Locate the cell with the specified text and output its [X, Y] center coordinate. 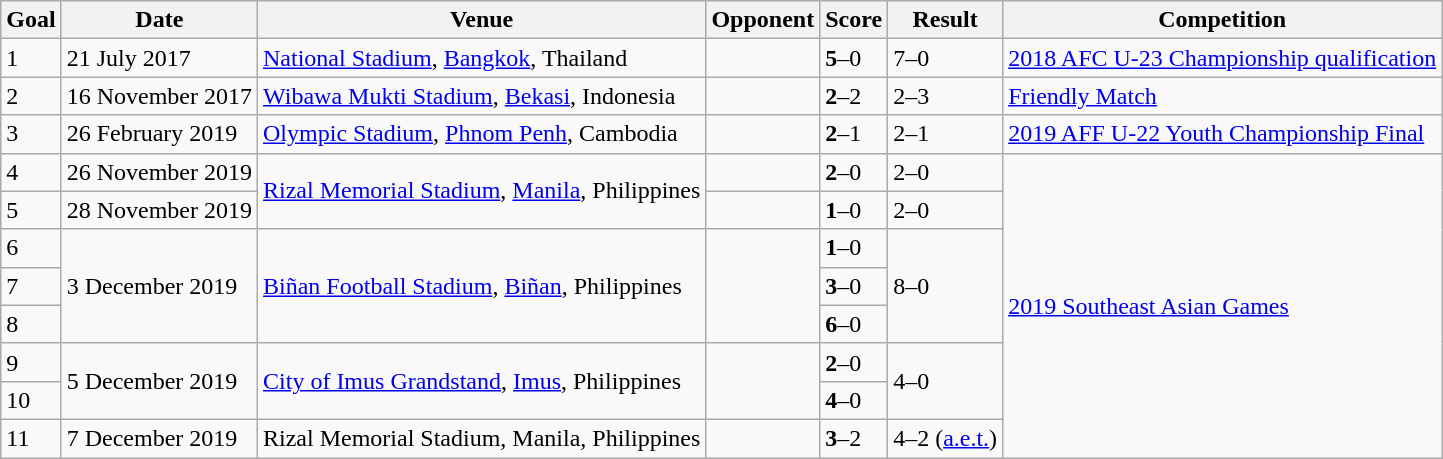
Result [946, 20]
Biñan Football Stadium, Biñan, Philippines [482, 286]
10 [31, 400]
Date [159, 20]
3–0 [854, 286]
Wibawa Mukti Stadium, Bekasi, Indonesia [482, 96]
3–2 [854, 438]
11 [31, 438]
7–0 [946, 58]
26 February 2019 [159, 134]
3 [31, 134]
2 [31, 96]
Olympic Stadium, Phnom Penh, Cambodia [482, 134]
4–2 (a.e.t.) [946, 438]
City of Imus Grandstand, Imus, Philippines [482, 381]
7 [31, 286]
2–3 [946, 96]
8–0 [946, 286]
Goal [31, 20]
3 December 2019 [159, 286]
7 December 2019 [159, 438]
2019 Southeast Asian Games [1222, 305]
National Stadium, Bangkok, Thailand [482, 58]
5–0 [854, 58]
2–2 [854, 96]
Venue [482, 20]
26 November 2019 [159, 172]
5 December 2019 [159, 381]
6 [31, 248]
9 [31, 362]
Friendly Match [1222, 96]
21 July 2017 [159, 58]
1 [31, 58]
2019 AFF U-22 Youth Championship Final [1222, 134]
8 [31, 324]
28 November 2019 [159, 210]
6–0 [854, 324]
Opponent [763, 20]
16 November 2017 [159, 96]
2018 AFC U-23 Championship qualification [1222, 58]
5 [31, 210]
Score [854, 20]
Competition [1222, 20]
4 [31, 172]
